Find where the given text appears and provide that cell's center as [x, y] coordinate. 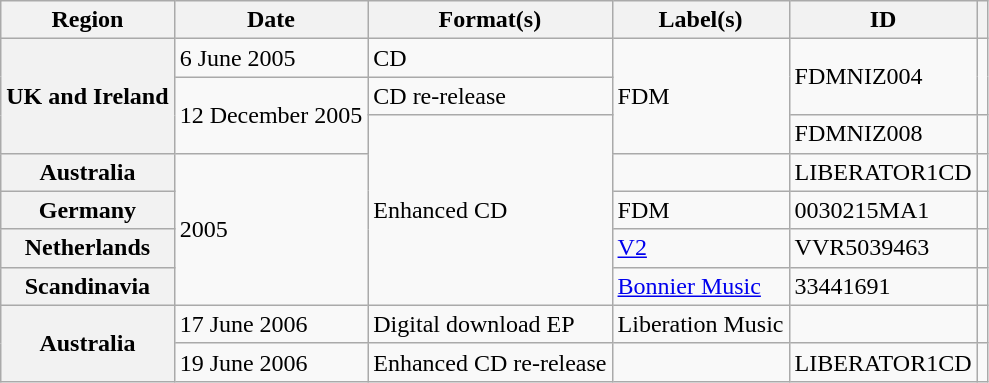
Enhanced CD re-release [490, 362]
CD [490, 58]
6 June 2005 [271, 58]
FDMNIZ004 [883, 77]
Label(s) [700, 20]
17 June 2006 [271, 324]
Region [88, 20]
19 June 2006 [271, 362]
33441691 [883, 286]
Netherlands [88, 248]
Germany [88, 210]
Date [271, 20]
CD re-release [490, 96]
Enhanced CD [490, 210]
Digital download EP [490, 324]
V2 [700, 248]
ID [883, 20]
2005 [271, 229]
Scandinavia [88, 286]
UK and Ireland [88, 96]
Liberation Music [700, 324]
12 December 2005 [271, 115]
Bonnier Music [700, 286]
0030215MA1 [883, 210]
VVR5039463 [883, 248]
Format(s) [490, 20]
FDMNIZ008 [883, 134]
